Capture the cell that displays the provided text and extract its [X, Y] central coordinate. 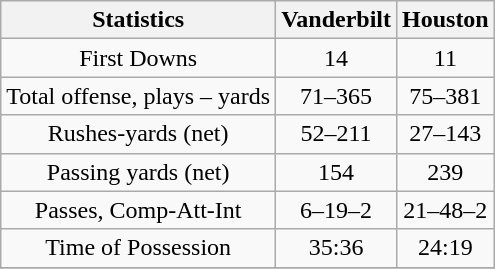
Statistics [138, 20]
75–381 [445, 96]
154 [336, 172]
Rushes-yards (net) [138, 134]
24:19 [445, 248]
Total offense, plays – yards [138, 96]
71–365 [336, 96]
11 [445, 58]
Time of Possession [138, 248]
239 [445, 172]
6–19–2 [336, 210]
Vanderbilt [336, 20]
Passing yards (net) [138, 172]
First Downs [138, 58]
Passes, Comp-Att-Int [138, 210]
21–48–2 [445, 210]
27–143 [445, 134]
52–211 [336, 134]
Houston [445, 20]
14 [336, 58]
35:36 [336, 248]
